Find where the given text appears and provide that cell's center as (x, y) coordinate. 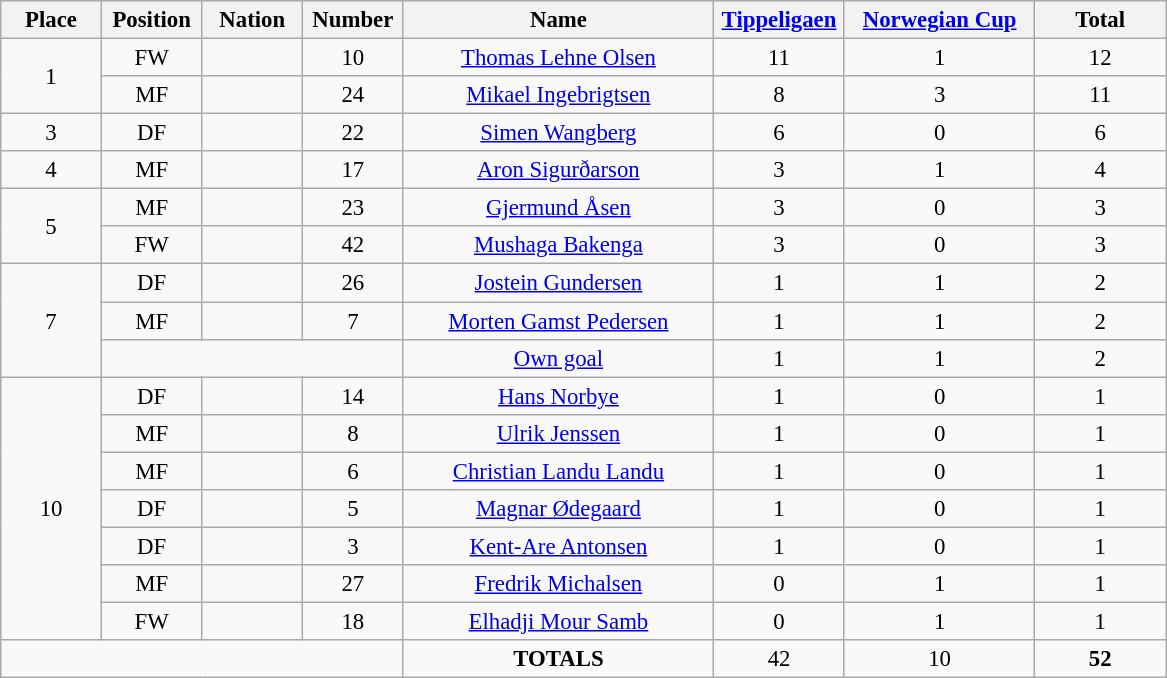
Mushaga Bakenga (558, 245)
17 (354, 170)
12 (1100, 58)
22 (354, 133)
Hans Norbye (558, 396)
Number (354, 20)
Total (1100, 20)
Morten Gamst Pedersen (558, 321)
Position (152, 20)
Place (52, 20)
Fredrik Michalsen (558, 584)
Gjermund Åsen (558, 208)
Name (558, 20)
Christian Landu Landu (558, 471)
Kent-Are Antonsen (558, 546)
52 (1100, 659)
Jostein Gundersen (558, 283)
14 (354, 396)
TOTALS (558, 659)
Mikael Ingebrigtsen (558, 95)
24 (354, 95)
Elhadji Mour Samb (558, 621)
18 (354, 621)
Ulrik Jenssen (558, 433)
Tippeligaen (780, 20)
23 (354, 208)
27 (354, 584)
Thomas Lehne Olsen (558, 58)
Simen Wangberg (558, 133)
Magnar Ødegaard (558, 509)
Aron Sigurðarson (558, 170)
26 (354, 283)
Norwegian Cup (940, 20)
Own goal (558, 358)
Nation (252, 20)
